Extract the [x, y] coordinate from the center of the cell holding the provided text.  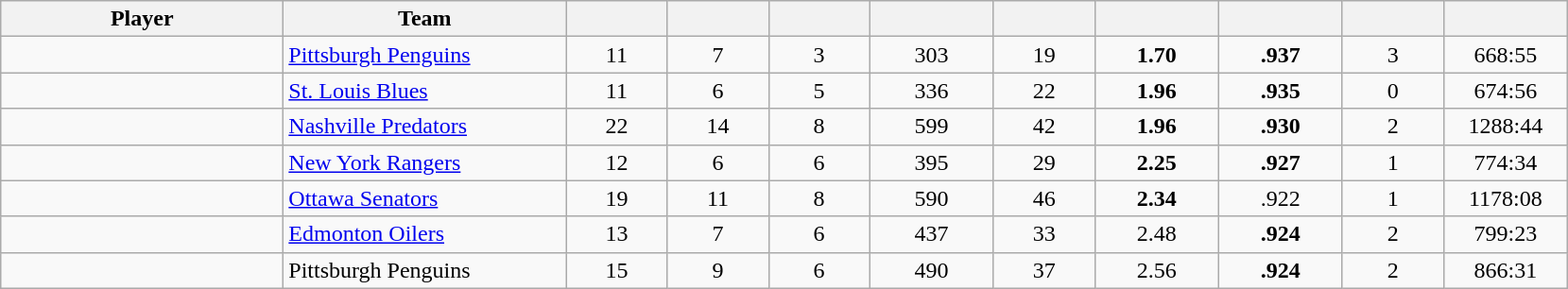
.930 [1280, 127]
1178:08 [1505, 198]
Ottawa Senators [425, 198]
437 [932, 234]
2.34 [1157, 198]
13 [616, 234]
490 [932, 270]
14 [718, 127]
15 [616, 270]
29 [1043, 162]
New York Rangers [425, 162]
336 [932, 91]
0 [1393, 91]
5 [818, 91]
668:55 [1505, 55]
395 [932, 162]
Edmonton Oilers [425, 234]
2.56 [1157, 270]
.927 [1280, 162]
590 [932, 198]
.922 [1280, 198]
37 [1043, 270]
599 [932, 127]
42 [1043, 127]
Team [425, 19]
2.48 [1157, 234]
799:23 [1505, 234]
12 [616, 162]
2.25 [1157, 162]
674:56 [1505, 91]
Nashville Predators [425, 127]
St. Louis Blues [425, 91]
46 [1043, 198]
1288:44 [1505, 127]
774:34 [1505, 162]
1.70 [1157, 55]
Player [142, 19]
866:31 [1505, 270]
9 [718, 270]
.937 [1280, 55]
.935 [1280, 91]
303 [932, 55]
33 [1043, 234]
